Return the (x, y) coordinate for the center point of the cell that contains the specified text.  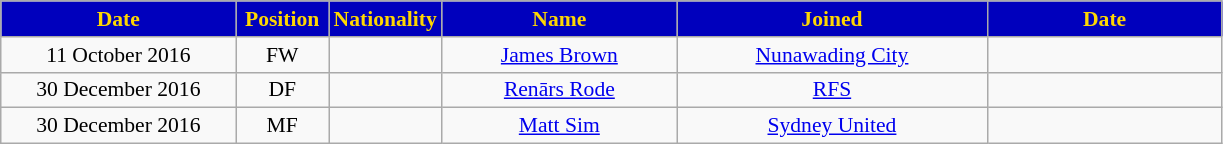
FW (282, 55)
RFS (832, 90)
11 October 2016 (118, 55)
Nationality (384, 19)
MF (282, 126)
DF (282, 90)
Nunawading City (832, 55)
Matt Sim (560, 126)
James Brown (560, 55)
Joined (832, 19)
Renārs Rode (560, 90)
Name (560, 19)
Position (282, 19)
Sydney United (832, 126)
